Find where the given text appears and provide that cell's center as (x, y) coordinate. 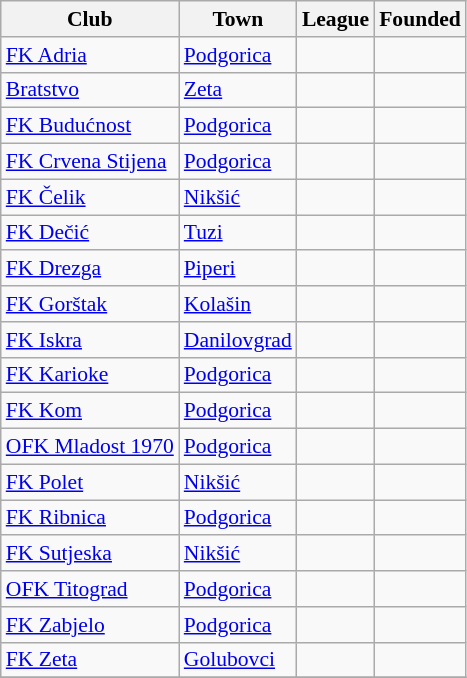
FK Iskra (90, 340)
Club (90, 19)
Founded (420, 19)
League (336, 19)
FK Kom (90, 411)
OFK Titograd (90, 589)
Piperi (238, 269)
FK Dečić (90, 233)
FK Crvena Stijena (90, 162)
Bratstvo (90, 90)
FK Ribnica (90, 518)
Zeta (238, 90)
Town (238, 19)
FK Karioke (90, 375)
FK Zabjelo (90, 625)
Golubovci (238, 660)
OFK Mladost 1970 (90, 447)
FK Čelik (90, 197)
FK Adria (90, 55)
Kolašin (238, 304)
FK Zeta (90, 660)
FK Polet (90, 482)
Tuzi (238, 233)
FK Budućnost (90, 126)
Danilovgrad (238, 340)
FK Sutjeska (90, 554)
FK Drezga (90, 269)
FK Gorštak (90, 304)
